From the cell containing the given text, extract its center point as (X, Y) coordinate. 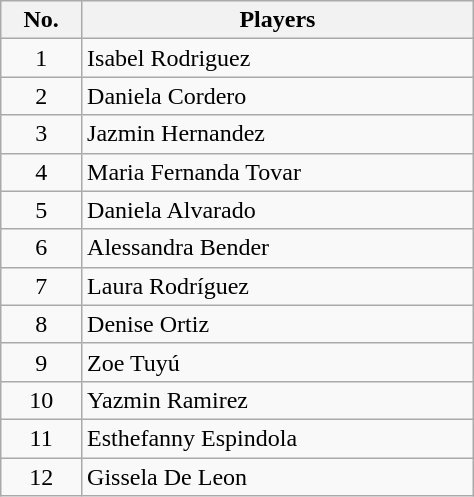
No. (42, 20)
Zoe Tuyú (278, 362)
3 (42, 134)
5 (42, 210)
Esthefanny Espindola (278, 438)
Maria Fernanda Tovar (278, 172)
8 (42, 324)
Denise Ortiz (278, 324)
Players (278, 20)
12 (42, 477)
9 (42, 362)
Alessandra Bender (278, 248)
10 (42, 400)
2 (42, 96)
6 (42, 248)
4 (42, 172)
11 (42, 438)
Yazmin Ramirez (278, 400)
7 (42, 286)
1 (42, 58)
Daniela Alvarado (278, 210)
Jazmin Hernandez (278, 134)
Daniela Cordero (278, 96)
Gissela De Leon (278, 477)
Isabel Rodriguez (278, 58)
Laura Rodríguez (278, 286)
